Extract the (X, Y) coordinate from the center of the cell holding the provided text.  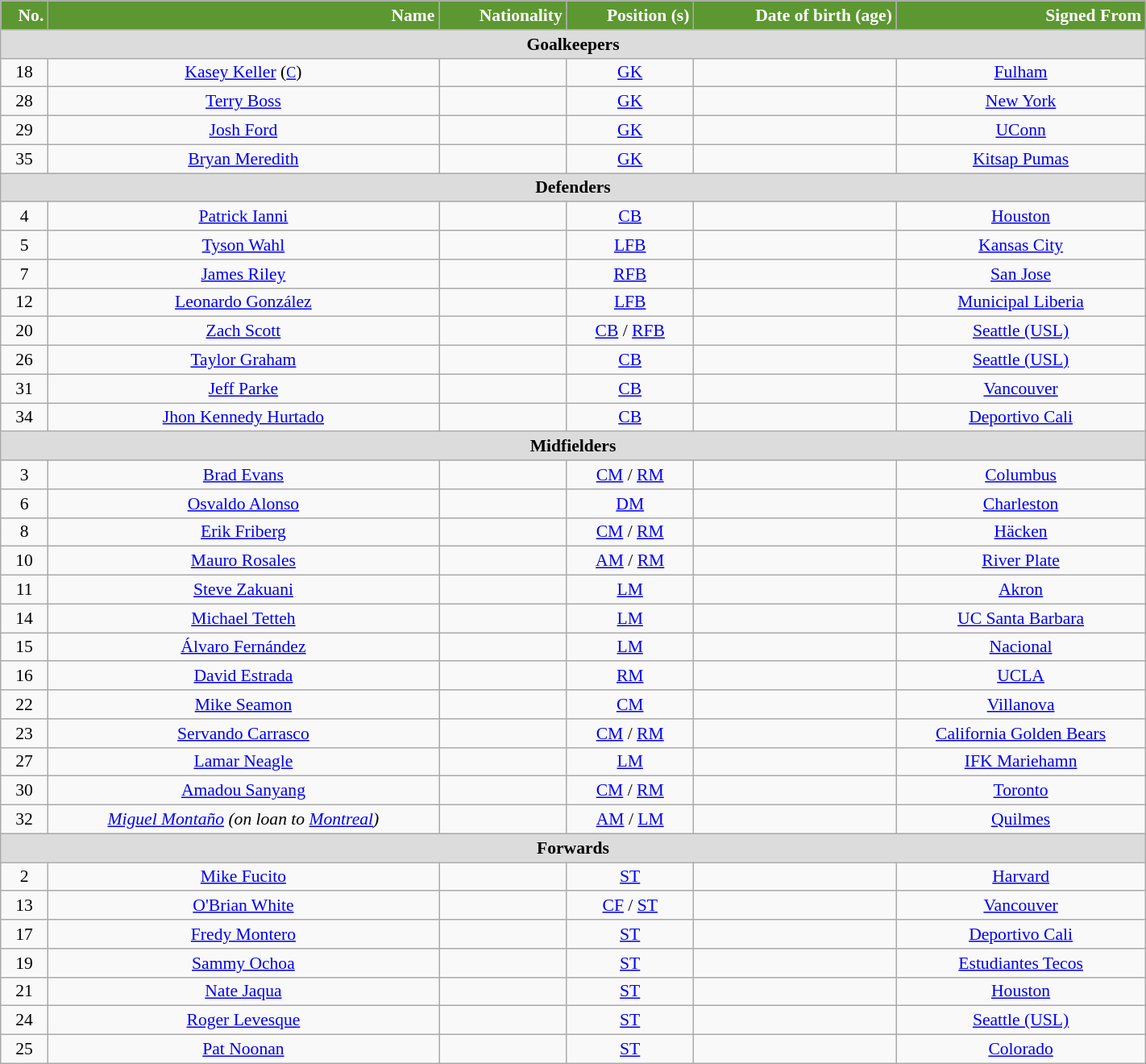
Nationality (502, 15)
Álvaro Fernández (243, 647)
Charleston (1020, 504)
Kasey Keller (C) (243, 73)
21 (24, 991)
Colorado (1020, 1049)
Zach Scott (243, 331)
15 (24, 647)
Fulham (1020, 73)
Brad Evans (243, 475)
New York (1020, 102)
14 (24, 618)
34 (24, 418)
20 (24, 331)
Midfielders (573, 447)
No. (24, 15)
Goalkeepers (573, 44)
Kansas City (1020, 245)
CB / RFB (630, 331)
Lamar Neagle (243, 762)
Roger Levesque (243, 1020)
Jeff Parke (243, 389)
Michael Tetteh (243, 618)
22 (24, 704)
IFK Mariehamn (1020, 762)
River Plate (1020, 561)
Sammy Ochoa (243, 963)
CM (630, 704)
O'Brian White (243, 906)
Name (243, 15)
32 (24, 820)
Nacional (1020, 647)
Estudiantes Tecos (1020, 963)
UConn (1020, 131)
23 (24, 734)
19 (24, 963)
Harvard (1020, 877)
Erik Friberg (243, 532)
Date of birth (age) (795, 15)
2 (24, 877)
Pat Noonan (243, 1049)
Servando Carrasco (243, 734)
AM / RM (630, 561)
Miguel Montaño (on loan to Montreal) (243, 820)
Columbus (1020, 475)
4 (24, 217)
7 (24, 274)
Patrick Ianni (243, 217)
Kitsap Pumas (1020, 159)
Tyson Wahl (243, 245)
26 (24, 360)
Terry Boss (243, 102)
31 (24, 389)
Jhon Kennedy Hurtado (243, 418)
Mike Fucito (243, 877)
16 (24, 676)
Leonardo González (243, 302)
AM / LM (630, 820)
David Estrada (243, 676)
12 (24, 302)
5 (24, 245)
3 (24, 475)
RM (630, 676)
Fredy Montero (243, 934)
27 (24, 762)
California Golden Bears (1020, 734)
Position (s) (630, 15)
San Jose (1020, 274)
10 (24, 561)
25 (24, 1049)
Häcken (1020, 532)
Akron (1020, 590)
Mauro Rosales (243, 561)
Josh Ford (243, 131)
6 (24, 504)
Municipal Liberia (1020, 302)
Steve Zakuani (243, 590)
Signed From (1020, 15)
28 (24, 102)
Quilmes (1020, 820)
24 (24, 1020)
Mike Seamon (243, 704)
35 (24, 159)
CF / ST (630, 906)
Bryan Meredith (243, 159)
James Riley (243, 274)
Nate Jaqua (243, 991)
Forwards (573, 848)
Taylor Graham (243, 360)
RFB (630, 274)
UCLA (1020, 676)
Villanova (1020, 704)
29 (24, 131)
Toronto (1020, 791)
13 (24, 906)
UC Santa Barbara (1020, 618)
18 (24, 73)
30 (24, 791)
8 (24, 532)
Osvaldo Alonso (243, 504)
17 (24, 934)
DM (630, 504)
11 (24, 590)
Defenders (573, 188)
Amadou Sanyang (243, 791)
